Capture the cell that displays the provided text and extract its [x, y] central coordinate. 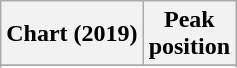
Chart (2019) [72, 34]
Peakposition [189, 34]
